Return (x, y) of the center of cell containing provided text 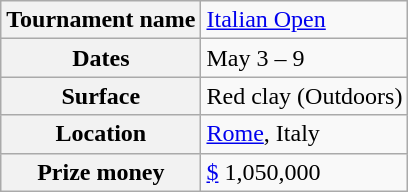
Surface (101, 96)
May 3 – 9 (304, 58)
Tournament name (101, 20)
Dates (101, 58)
Prize money (101, 172)
$ 1,050,000 (304, 172)
Location (101, 134)
Red clay (Outdoors) (304, 96)
Rome, Italy (304, 134)
Italian Open (304, 20)
